Determine the [X, Y] coordinate at the center of the cell enclosing the given text.  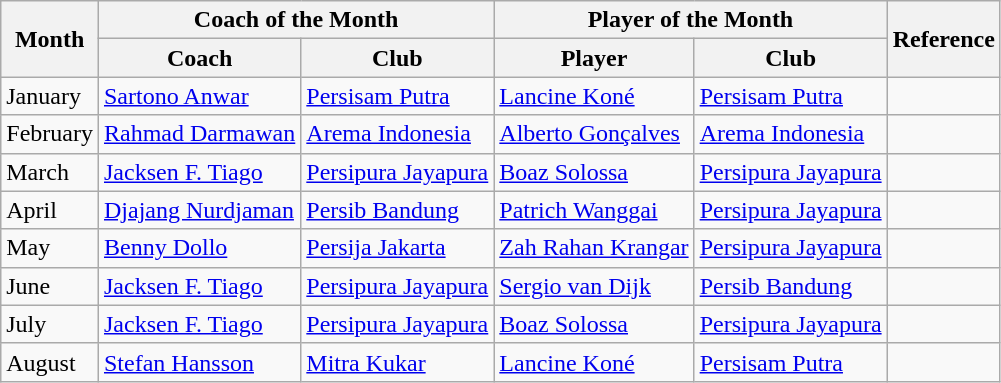
Persija Jakarta [398, 248]
July [50, 324]
Sartono Anwar [199, 96]
May [50, 248]
Rahmad Darmawan [199, 134]
Patrich Wanggai [594, 210]
Month [50, 39]
Player [594, 58]
March [50, 172]
April [50, 210]
Mitra Kukar [398, 362]
Coach [199, 58]
Sergio van Dijk [594, 286]
Reference [944, 39]
Zah Rahan Krangar [594, 248]
Alberto Gonçalves [594, 134]
August [50, 362]
January [50, 96]
Player of the Month [690, 20]
Stefan Hansson [199, 362]
February [50, 134]
Benny Dollo [199, 248]
Coach of the Month [296, 20]
June [50, 286]
Djajang Nurdjaman [199, 210]
